Search for the cell housing the specified text and yield its (X, Y) center coordinate. 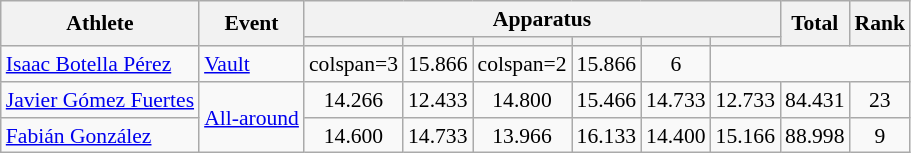
84.431 (814, 100)
23 (880, 100)
Total (814, 24)
colspan=2 (522, 64)
Javier Gómez Fuertes (100, 100)
14.800 (522, 100)
Athlete (100, 24)
Event (252, 24)
14.266 (354, 100)
12.733 (746, 100)
6 (676, 64)
15.466 (606, 100)
12.433 (438, 100)
Apparatus (542, 19)
All-around (252, 118)
14.733 (676, 100)
Vault (252, 64)
Rank (880, 24)
colspan=3 (354, 64)
Isaac Botella Pérez (100, 64)
